Search for the cell housing the specified text and yield its [X, Y] center coordinate. 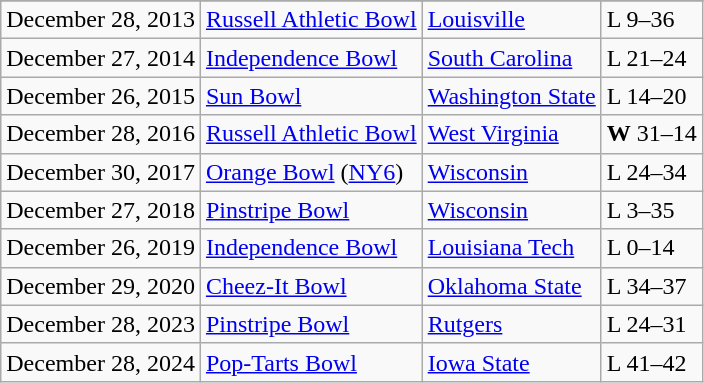
December 26, 2019 [101, 248]
Rutgers [512, 324]
W 31–14 [652, 134]
South Carolina [512, 58]
Sun Bowl [311, 96]
Orange Bowl (NY6) [311, 172]
December 28, 2024 [101, 362]
West Virginia [512, 134]
L 9–36 [652, 20]
December 28, 2023 [101, 324]
Oklahoma State [512, 286]
December 28, 2016 [101, 134]
L 21–24 [652, 58]
December 30, 2017 [101, 172]
December 27, 2018 [101, 210]
L 0–14 [652, 248]
December 26, 2015 [101, 96]
L 24–34 [652, 172]
Louisiana Tech [512, 248]
L 41–42 [652, 362]
Washington State [512, 96]
Cheez-It Bowl [311, 286]
L 34–37 [652, 286]
Iowa State [512, 362]
L 14–20 [652, 96]
December 28, 2013 [101, 20]
L 3–35 [652, 210]
December 29, 2020 [101, 286]
Pop-Tarts Bowl [311, 362]
December 27, 2014 [101, 58]
L 24–31 [652, 324]
Louisville [512, 20]
